Search for the cell housing the specified text and yield its [x, y] center coordinate. 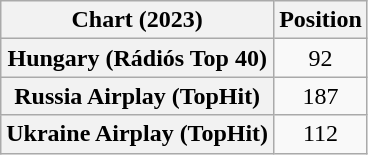
92 [321, 58]
Russia Airplay (TopHit) [138, 96]
112 [321, 134]
187 [321, 96]
Hungary (Rádiós Top 40) [138, 58]
Ukraine Airplay (TopHit) [138, 134]
Chart (2023) [138, 20]
Position [321, 20]
